Provide the (X, Y) coordinate of the cell's center where the given text is located.  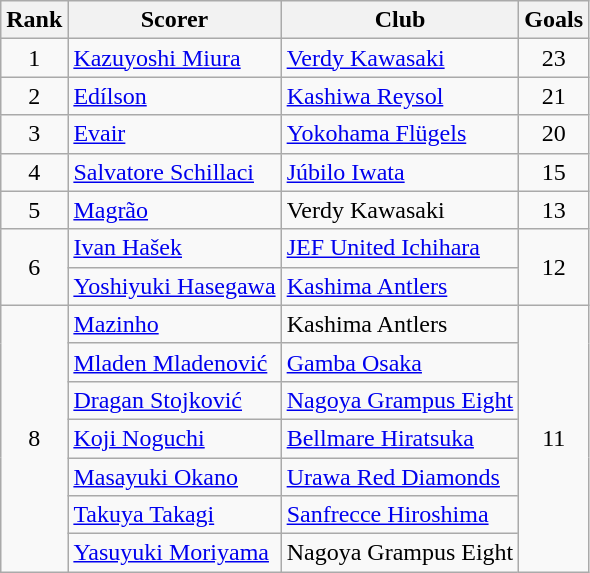
Rank (34, 20)
Yoshiyuki Hasegawa (174, 286)
12 (554, 267)
6 (34, 267)
Salvatore Schillaci (174, 172)
Sanfrecce Hiroshima (400, 515)
Mazinho (174, 324)
8 (34, 438)
Dragan Stojković (174, 400)
Mladen Mladenović (174, 362)
23 (554, 58)
JEF United Ichihara (400, 248)
2 (34, 96)
21 (554, 96)
5 (34, 210)
Gamba Osaka (400, 362)
Yasuyuki Moriyama (174, 553)
Masayuki Okano (174, 477)
4 (34, 172)
Ivan Hašek (174, 248)
Magrão (174, 210)
Edílson (174, 96)
Koji Noguchi (174, 438)
11 (554, 438)
20 (554, 134)
Takuya Takagi (174, 515)
Júbilo Iwata (400, 172)
Bellmare Hiratsuka (400, 438)
Scorer (174, 20)
15 (554, 172)
13 (554, 210)
3 (34, 134)
Urawa Red Diamonds (400, 477)
1 (34, 58)
Evair (174, 134)
Kashiwa Reysol (400, 96)
Club (400, 20)
Yokohama Flügels (400, 134)
Kazuyoshi Miura (174, 58)
Goals (554, 20)
